Determine the [x, y] coordinate at the center of the cell enclosing the given text.  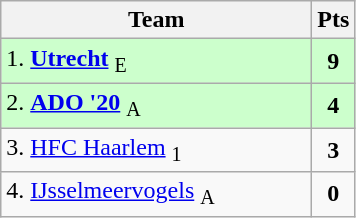
0 [334, 194]
4. IJsselmeervogels A [156, 194]
4 [334, 105]
9 [334, 61]
Team [156, 20]
2. ADO '20 A [156, 105]
3 [334, 150]
Pts [334, 20]
3. HFC Haarlem 1 [156, 150]
1. Utrecht E [156, 61]
